From the cell containing the given text, extract its center point as (X, Y) coordinate. 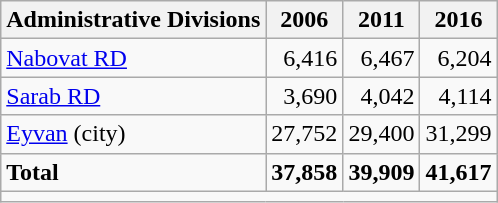
29,400 (382, 134)
37,858 (304, 172)
4,114 (458, 96)
Sarab RD (134, 96)
4,042 (382, 96)
31,299 (458, 134)
39,909 (382, 172)
2016 (458, 20)
3,690 (304, 96)
2006 (304, 20)
6,467 (382, 58)
Nabovat RD (134, 58)
41,617 (458, 172)
27,752 (304, 134)
2011 (382, 20)
Eyvan (city) (134, 134)
6,416 (304, 58)
Total (134, 172)
Administrative Divisions (134, 20)
6,204 (458, 58)
